Determine the [X, Y] coordinate at the center of the cell enclosing the given text.  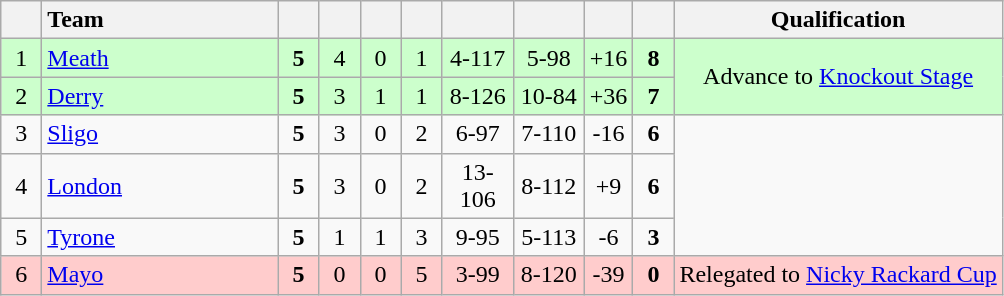
8 [654, 58]
9-95 [478, 237]
5-113 [548, 237]
10-84 [548, 96]
-16 [608, 134]
Advance to Knockout Stage [838, 77]
+16 [608, 58]
4-117 [478, 58]
Sligo [160, 134]
7 [654, 96]
Relegated to Nicky Rackard Cup [838, 275]
Meath [160, 58]
Tyrone [160, 237]
8-112 [548, 186]
5-98 [548, 58]
London [160, 186]
Mayo [160, 275]
+36 [608, 96]
Derry [160, 96]
8-120 [548, 275]
-39 [608, 275]
8-126 [478, 96]
Team [160, 20]
13-106 [478, 186]
Qualification [838, 20]
+9 [608, 186]
7-110 [548, 134]
3-99 [478, 275]
6-97 [478, 134]
-6 [608, 237]
